Find where the given text appears and provide that cell's center as [X, Y] coordinate. 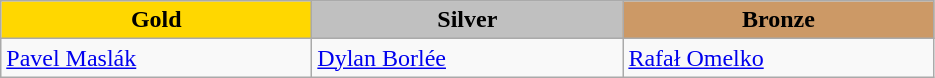
Gold [156, 20]
Bronze [778, 20]
Rafał Omelko [778, 58]
Pavel Maslák [156, 58]
Silver [468, 20]
Dylan Borlée [468, 58]
